Scan for the cell matching the given text and deliver its (x, y) coordinate at center. 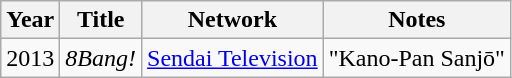
Sendai Television (233, 58)
Year (30, 20)
Title (101, 20)
Network (233, 20)
8Bang! (101, 58)
2013 (30, 58)
Notes (416, 20)
"Kano-Pan Sanjō" (416, 58)
